Determine the (x, y) coordinate at the center of the cell enclosing the given text.  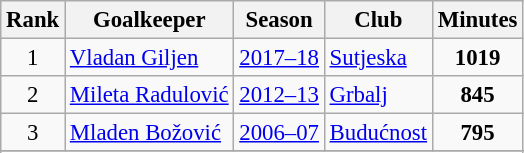
Sutjeska (378, 58)
3 (33, 133)
Minutes (477, 20)
Club (378, 20)
1 (33, 58)
Budućnost (378, 133)
Vladan Giljen (150, 58)
Mladen Božović (150, 133)
Rank (33, 20)
2017–18 (279, 58)
845 (477, 95)
Mileta Radulović (150, 95)
Goalkeeper (150, 20)
Season (279, 20)
2 (33, 95)
2012–13 (279, 95)
2006–07 (279, 133)
1019 (477, 58)
795 (477, 133)
Grbalj (378, 95)
